Return the (x, y) coordinate for the center point of the cell that contains the specified text.  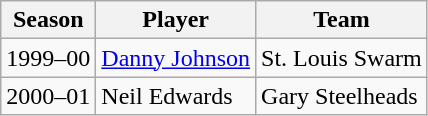
Neil Edwards (176, 96)
Season (48, 20)
Team (342, 20)
Gary Steelheads (342, 96)
1999–00 (48, 58)
Player (176, 20)
St. Louis Swarm (342, 58)
Danny Johnson (176, 58)
2000–01 (48, 96)
